Find where the given text appears and provide that cell's center as [X, Y] coordinate. 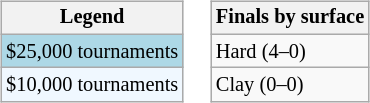
$10,000 tournaments [92, 85]
Clay (0–0) [290, 85]
Hard (4–0) [290, 51]
$25,000 tournaments [92, 51]
Legend [92, 18]
Finals by surface [290, 18]
